Return the (x, y) coordinate for the center point of the cell that contains the specified text.  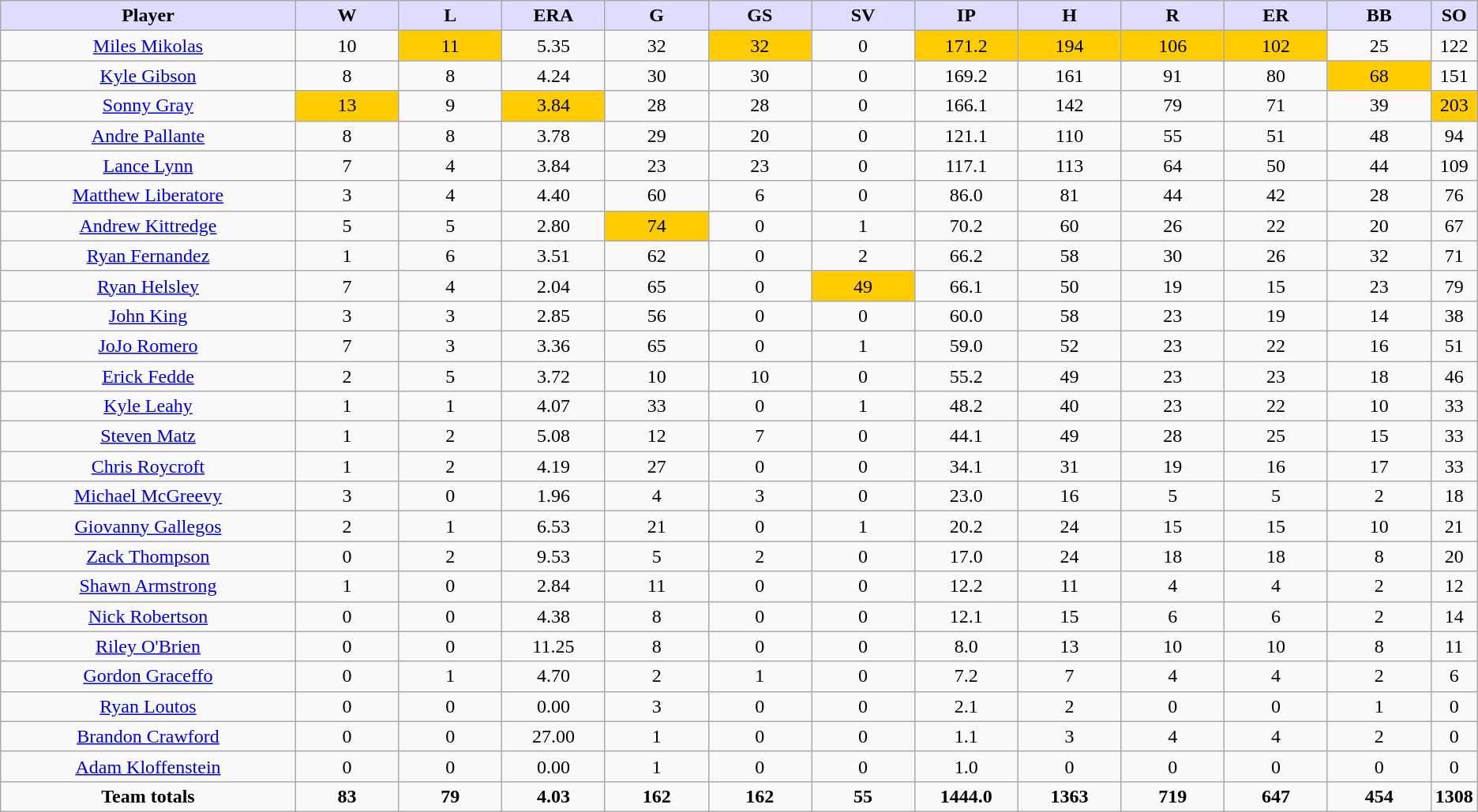
44.1 (966, 436)
38 (1454, 316)
203 (1454, 106)
Brandon Crawford (148, 736)
121.1 (966, 136)
66.2 (966, 256)
23.0 (966, 496)
102 (1276, 46)
1.0 (966, 766)
R (1173, 16)
81 (1069, 196)
34.1 (966, 466)
64 (1173, 166)
3.78 (554, 136)
2.1 (966, 706)
113 (1069, 166)
1363 (1069, 796)
Sonny Gray (148, 106)
59.0 (966, 346)
1308 (1454, 796)
Kyle Leahy (148, 406)
Ryan Fernandez (148, 256)
68 (1379, 76)
83 (347, 796)
7.2 (966, 676)
62 (657, 256)
29 (657, 136)
194 (1069, 46)
1.1 (966, 736)
2.04 (554, 286)
H (1069, 16)
4.70 (554, 676)
5.35 (554, 46)
4.24 (554, 76)
Andrew Kittredge (148, 226)
166.1 (966, 106)
JoJo Romero (148, 346)
27 (657, 466)
719 (1173, 796)
6.53 (554, 526)
8.0 (966, 646)
4.19 (554, 466)
20.2 (966, 526)
Player (148, 16)
31 (1069, 466)
1.96 (554, 496)
GS (760, 16)
SO (1454, 16)
11.25 (554, 646)
Giovanny Gallegos (148, 526)
42 (1276, 196)
1444.0 (966, 796)
2.84 (554, 586)
151 (1454, 76)
4.38 (554, 616)
4.03 (554, 796)
Michael McGreevy (148, 496)
106 (1173, 46)
Nick Robertson (148, 616)
169.2 (966, 76)
4.07 (554, 406)
2.85 (554, 316)
647 (1276, 796)
91 (1173, 76)
27.00 (554, 736)
17.0 (966, 556)
48 (1379, 136)
48.2 (966, 406)
12.2 (966, 586)
46 (1454, 376)
Shawn Armstrong (148, 586)
Lance Lynn (148, 166)
Gordon Graceffo (148, 676)
SV (864, 16)
454 (1379, 796)
Adam Kloffenstein (148, 766)
161 (1069, 76)
80 (1276, 76)
70.2 (966, 226)
40 (1069, 406)
86.0 (966, 196)
74 (657, 226)
Steven Matz (148, 436)
W (347, 16)
171.2 (966, 46)
5.08 (554, 436)
12.1 (966, 616)
2.80 (554, 226)
110 (1069, 136)
4.40 (554, 196)
Team totals (148, 796)
55.2 (966, 376)
Chris Roycroft (148, 466)
Matthew Liberatore (148, 196)
39 (1379, 106)
17 (1379, 466)
Andre Pallante (148, 136)
BB (1379, 16)
122 (1454, 46)
56 (657, 316)
John King (148, 316)
ER (1276, 16)
9.53 (554, 556)
76 (1454, 196)
52 (1069, 346)
G (657, 16)
66.1 (966, 286)
Zack Thompson (148, 556)
117.1 (966, 166)
ERA (554, 16)
109 (1454, 166)
IP (966, 16)
142 (1069, 106)
9 (450, 106)
L (450, 16)
3.36 (554, 346)
Ryan Helsley (148, 286)
Ryan Loutos (148, 706)
60.0 (966, 316)
Erick Fedde (148, 376)
3.72 (554, 376)
Kyle Gibson (148, 76)
Riley O'Brien (148, 646)
3.51 (554, 256)
94 (1454, 136)
Miles Mikolas (148, 46)
67 (1454, 226)
